Detect which cell encompasses the target text, then output its [x, y] center coordinate. 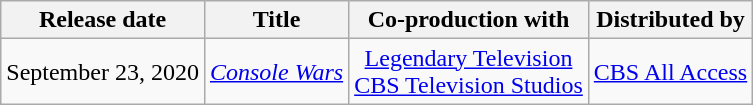
September 23, 2020 [103, 72]
Legendary TelevisionCBS Television Studios [469, 72]
Co-production with [469, 20]
Distributed by [670, 20]
Release date [103, 20]
Console Wars [276, 72]
Title [276, 20]
CBS All Access [670, 72]
